Pinpoint the cell where the given text exists, returning its [x, y] midpoint coordinate. 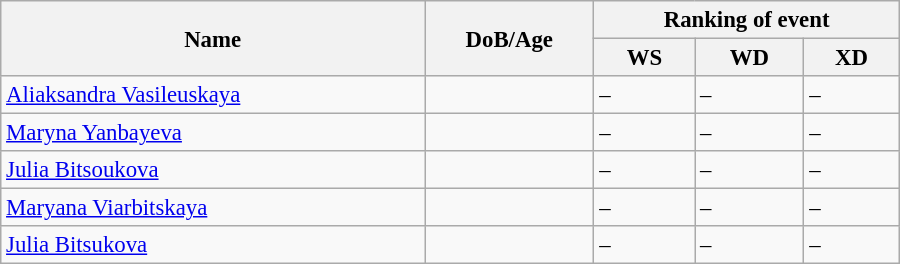
Ranking of event [746, 20]
Julia Bitsukova [213, 245]
Maryana Viarbitskaya [213, 208]
Maryna Yanbayeva [213, 133]
XD [852, 58]
Julia Bitsoukova [213, 170]
Aliaksandra Vasileuskaya [213, 95]
Name [213, 38]
DoB/Age [510, 38]
WD [750, 58]
WS [644, 58]
